Determine the (X, Y) coordinate at the center of the cell enclosing the given text.  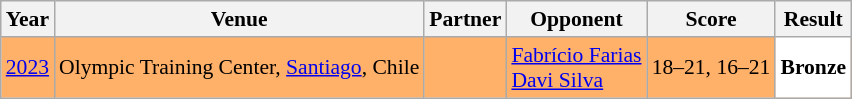
Olympic Training Center, Santiago, Chile (239, 68)
Bronze (813, 68)
Score (712, 19)
Partner (465, 19)
Year (28, 19)
18–21, 16–21 (712, 68)
Venue (239, 19)
Fabrício Farias Davi Silva (576, 68)
Opponent (576, 19)
2023 (28, 68)
Result (813, 19)
